Detect which cell encompasses the target text, then output its (x, y) center coordinate. 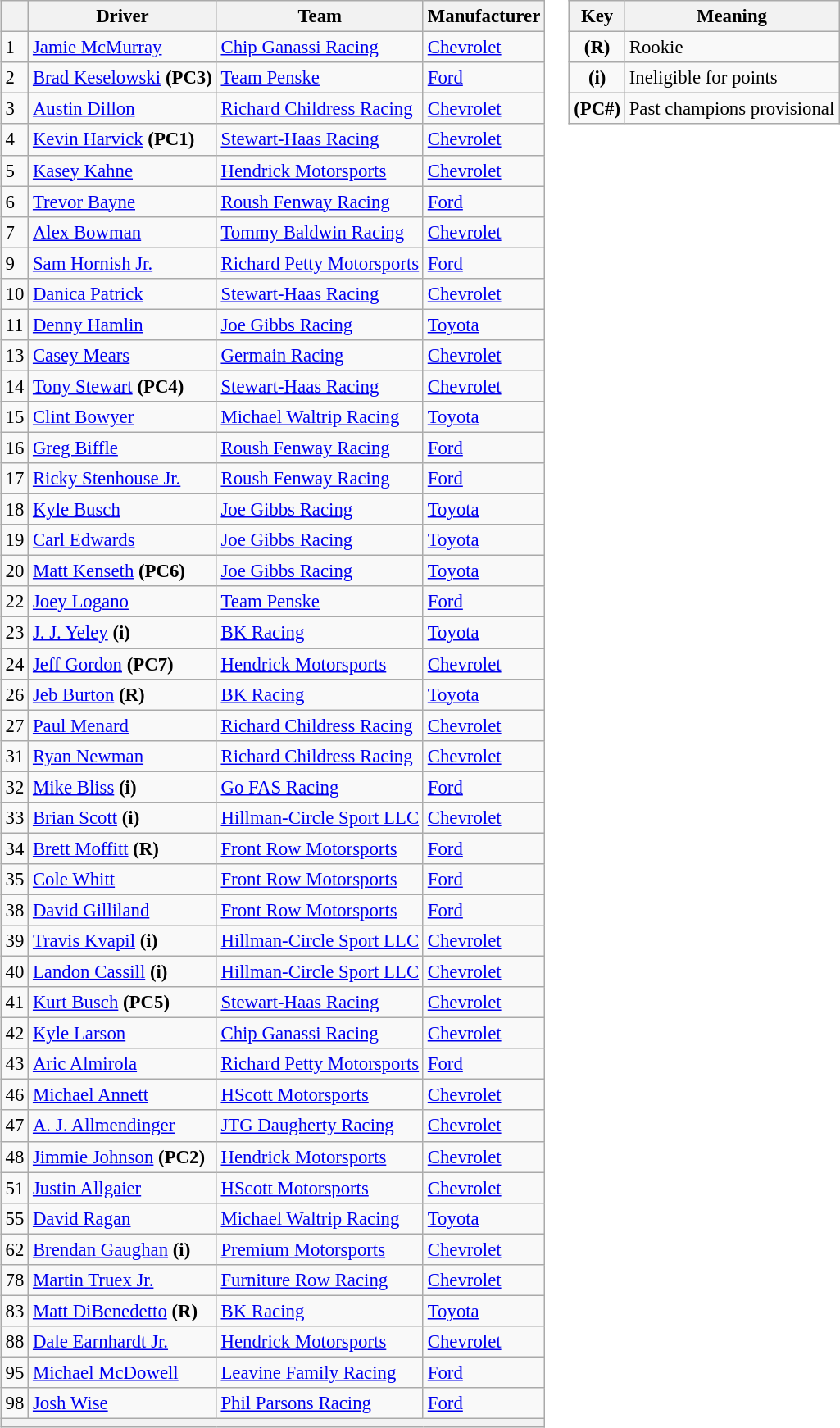
Tommy Baldwin Racing (320, 232)
32 (15, 787)
62 (15, 1249)
Manufacturer (484, 16)
22 (15, 602)
26 (15, 694)
Brendan Gaughan (i) (123, 1249)
35 (15, 880)
43 (15, 1064)
Clint Bowyer (123, 417)
Carl Edwards (123, 540)
JTG Daugherty Racing (320, 1126)
Travis Kvapil (i) (123, 941)
Go FAS Racing (320, 787)
95 (15, 1372)
Key (597, 16)
83 (15, 1311)
Danica Patrick (123, 293)
David Ragan (123, 1218)
Jamie McMurray (123, 48)
Justin Allgaier (123, 1188)
10 (15, 293)
A. J. Allmendinger (123, 1126)
Cole Whitt (123, 880)
Brett Moffitt (R) (123, 848)
(i) (597, 78)
Kurt Busch (PC5) (123, 1003)
20 (15, 571)
24 (15, 663)
5 (15, 171)
Matt DiBenedetto (R) (123, 1311)
34 (15, 848)
38 (15, 910)
Jeff Gordon (PC7) (123, 663)
33 (15, 817)
Kyle Busch (123, 510)
51 (15, 1188)
Rookie (731, 48)
31 (15, 756)
2 (15, 78)
55 (15, 1218)
Driver (123, 16)
4 (15, 139)
Kevin Harvick (PC1) (123, 139)
19 (15, 540)
J. J. Yeley (i) (123, 633)
40 (15, 971)
Team (320, 16)
7 (15, 232)
Matt Kenseth (PC6) (123, 571)
Dale Earnhardt Jr. (123, 1342)
Ineligible for points (731, 78)
17 (15, 479)
Denny Hamlin (123, 325)
42 (15, 1034)
Sam Hornish Jr. (123, 263)
Meaning (731, 16)
Martin Truex Jr. (123, 1280)
Kasey Kahne (123, 171)
3 (15, 109)
Trevor Bayne (123, 202)
Germain Racing (320, 356)
David Gilliland (123, 910)
Ricky Stenhouse Jr. (123, 479)
Joey Logano (123, 602)
23 (15, 633)
47 (15, 1126)
Premium Motorsports (320, 1249)
88 (15, 1342)
Michael McDowell (123, 1372)
14 (15, 386)
9 (15, 263)
48 (15, 1157)
Landon Cassill (i) (123, 971)
13 (15, 356)
27 (15, 725)
Jeb Burton (R) (123, 694)
6 (15, 202)
Josh Wise (123, 1403)
15 (15, 417)
Alex Bowman (123, 232)
11 (15, 325)
Past champions provisional (731, 109)
Brian Scott (i) (123, 817)
39 (15, 941)
Aric Almirola (123, 1064)
Tony Stewart (PC4) (123, 386)
Austin Dillon (123, 109)
1 (15, 48)
46 (15, 1095)
Ryan Newman (123, 756)
Brad Keselowski (PC3) (123, 78)
Casey Mears (123, 356)
Mike Bliss (i) (123, 787)
Paul Menard (123, 725)
Greg Biffle (123, 448)
(R) (597, 48)
18 (15, 510)
Michael Annett (123, 1095)
Leavine Family Racing (320, 1372)
Furniture Row Racing (320, 1280)
(PC#) (597, 109)
78 (15, 1280)
Kyle Larson (123, 1034)
Jimmie Johnson (PC2) (123, 1157)
41 (15, 1003)
98 (15, 1403)
16 (15, 448)
Phil Parsons Racing (320, 1403)
